For the text-containing cell, return its midpoint in [X, Y] coordinate format. 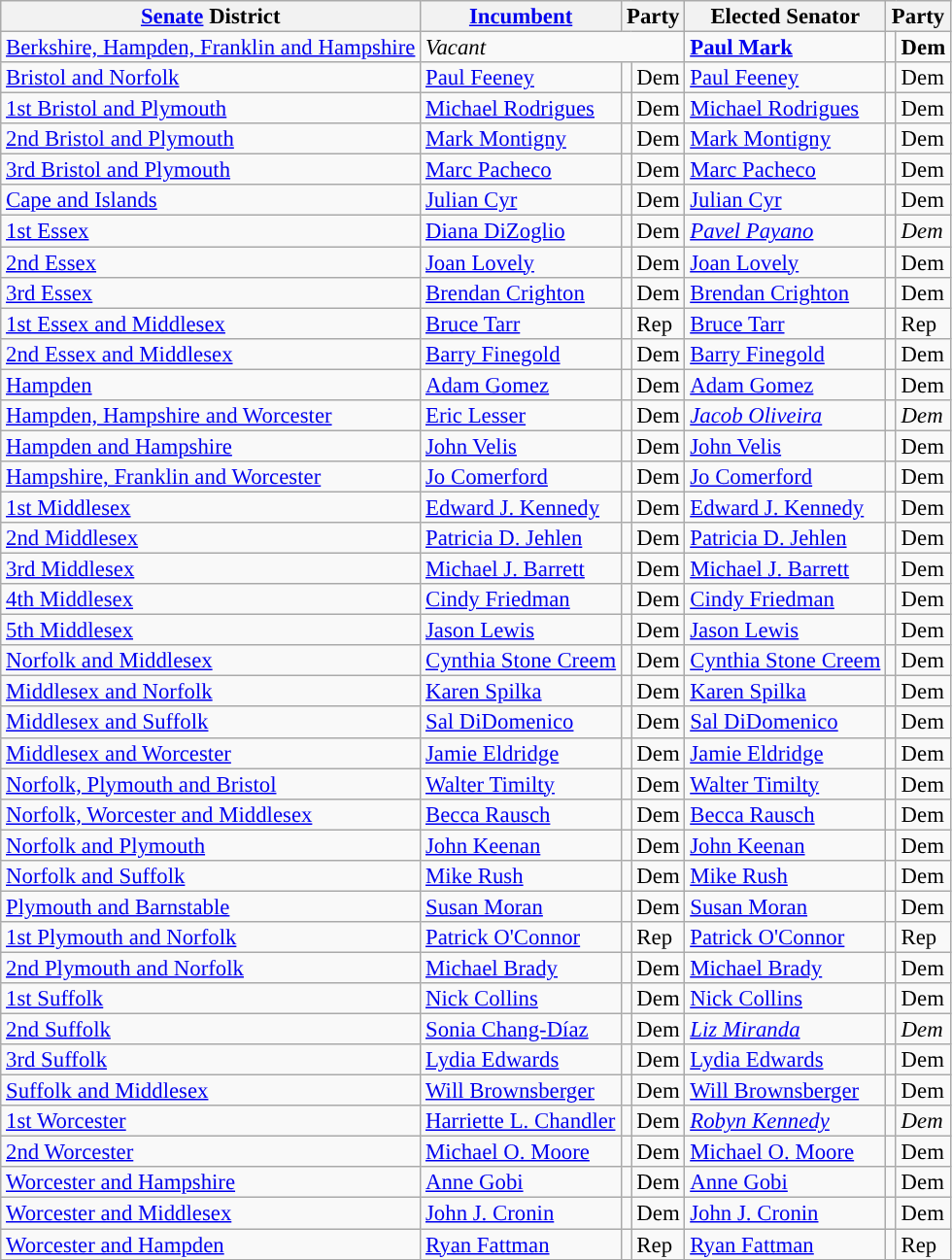
Liz Miranda [785, 1030]
1st Essex [211, 231]
2nd Essex and Middlesex [211, 354]
Worcester and Hampshire [211, 1183]
1st Plymouth and Norfolk [211, 937]
Norfolk and Suffolk [211, 876]
Robyn Kennedy [785, 1121]
Jacob Oliveira [785, 416]
Harriette L. Chandler [521, 1121]
3rd Suffolk [211, 1060]
Hampshire, Franklin and Worcester [211, 477]
2nd Plymouth and Norfolk [211, 968]
2nd Worcester [211, 1152]
Middlesex and Worcester [211, 753]
Middlesex and Suffolk [211, 723]
Diana DiZoglio [521, 231]
Middlesex and Norfolk [211, 692]
Eric Lesser [521, 416]
3rd Middlesex [211, 569]
2nd Suffolk [211, 1030]
1st Suffolk [211, 999]
Hampden, Hampshire and Worcester [211, 416]
Norfolk and Middlesex [211, 661]
Incumbent [521, 17]
Paul Mark [785, 48]
5th Middlesex [211, 630]
Hampden and Hampshire [211, 446]
1st Middlesex [211, 507]
2nd Bristol and Plymouth [211, 139]
Norfolk, Worcester and Middlesex [211, 814]
Norfolk and Plymouth [211, 845]
Elected Senator [785, 17]
Plymouth and Barnstable [211, 906]
Worcester and Hampden [211, 1244]
Hampden [211, 385]
Berkshire, Hampden, Franklin and Hampshire [211, 48]
Sonia Chang-Díaz [521, 1030]
2nd Essex [211, 262]
Suffolk and Middlesex [211, 1091]
Vacant [553, 48]
3rd Essex [211, 292]
Bristol and Norfolk [211, 78]
4th Middlesex [211, 599]
Cape and Islands [211, 200]
Worcester and Middlesex [211, 1213]
3rd Bristol and Plymouth [211, 170]
1st Worcester [211, 1121]
2nd Middlesex [211, 538]
Norfolk, Plymouth and Bristol [211, 784]
1st Bristol and Plymouth [211, 109]
Senate District [211, 17]
1st Essex and Middlesex [211, 324]
Pavel Payano [785, 231]
